Detect which cell encompasses the target text, then output its [x, y] center coordinate. 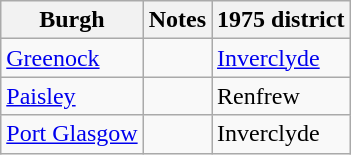
Burgh [72, 20]
Greenock [72, 58]
Paisley [72, 96]
Port Glasgow [72, 134]
1975 district [281, 20]
Notes [177, 20]
Renfrew [281, 96]
